Provide the (x, y) coordinate of the cell's center where the given text is located.  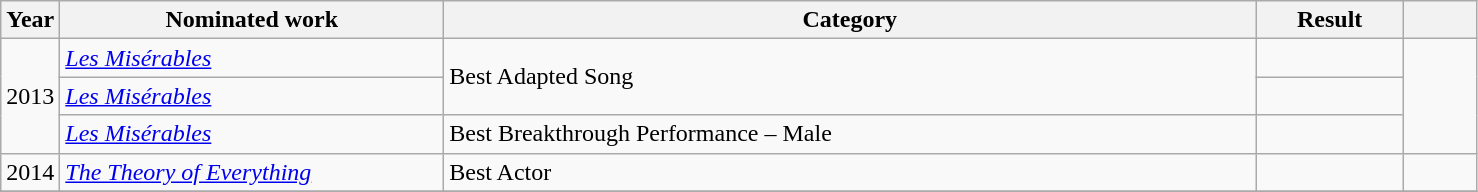
Best Adapted Song (850, 77)
Best Breakthrough Performance – Male (850, 134)
The Theory of Everything (252, 172)
Result (1330, 20)
2013 (30, 96)
Year (30, 20)
2014 (30, 172)
Best Actor (850, 172)
Nominated work (252, 20)
Category (850, 20)
